Pinpoint the cell where the given text exists, returning its [X, Y] midpoint coordinate. 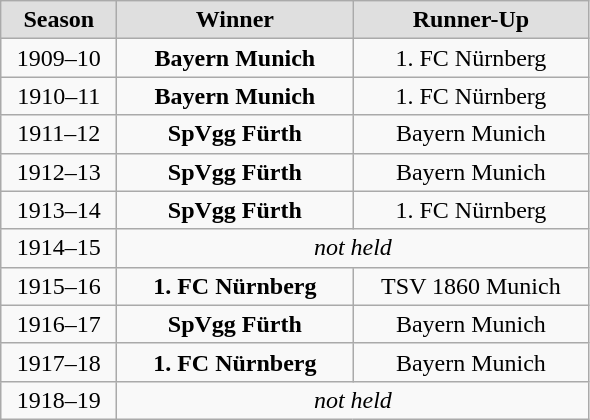
1909–10 [59, 58]
Winner [235, 20]
1912–13 [59, 172]
1918–19 [59, 400]
1911–12 [59, 134]
1910–11 [59, 96]
1915–16 [59, 286]
1916–17 [59, 324]
1917–18 [59, 362]
Season [59, 20]
Runner-Up [471, 20]
TSV 1860 Munich [471, 286]
1914–15 [59, 248]
1913–14 [59, 210]
